Return [x, y] of the center of cell containing provided text 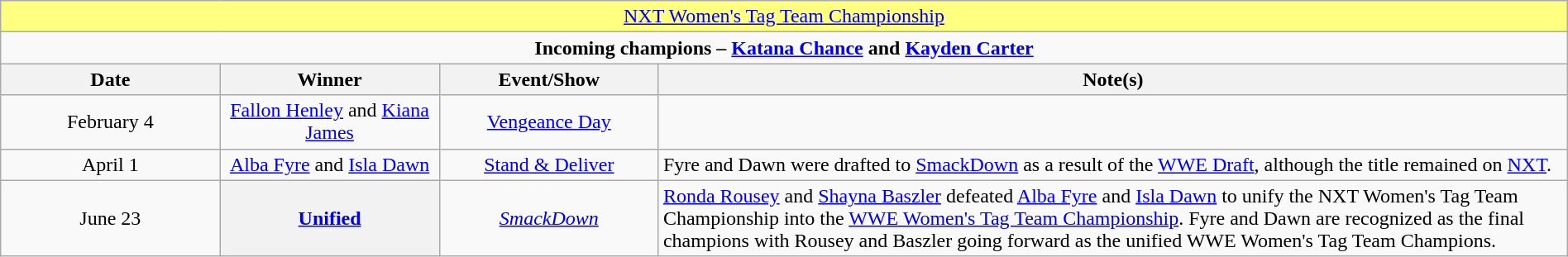
Alba Fyre and Isla Dawn [329, 164]
Unified [329, 218]
Event/Show [549, 79]
SmackDown [549, 218]
Fallon Henley and Kiana James [329, 122]
June 23 [111, 218]
NXT Women's Tag Team Championship [784, 17]
Note(s) [1113, 79]
Date [111, 79]
April 1 [111, 164]
Vengeance Day [549, 122]
Winner [329, 79]
February 4 [111, 122]
Incoming champions – Katana Chance and Kayden Carter [784, 48]
Stand & Deliver [549, 164]
Fyre and Dawn were drafted to SmackDown as a result of the WWE Draft, although the title remained on NXT. [1113, 164]
